Provide the (X, Y) coordinate of the cell's center where the given text is located.  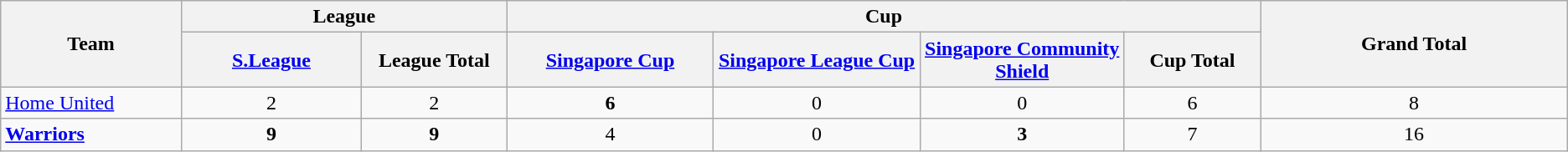
3 (1022, 134)
Singapore League Cup (818, 60)
S.League (271, 60)
Warriors (91, 134)
4 (610, 134)
Singapore Cup (610, 60)
Home United (91, 103)
7 (1193, 134)
League Total (434, 60)
Grand Total (1414, 43)
8 (1414, 103)
Singapore Community Shield (1022, 60)
Cup (884, 17)
Cup Total (1193, 60)
16 (1414, 134)
Team (91, 43)
League (343, 17)
